Locate the cell with the specified text and output its [X, Y] center coordinate. 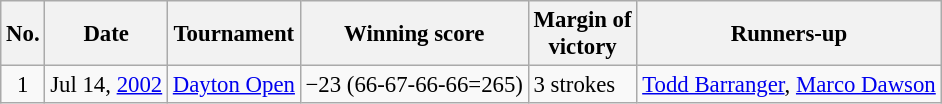
Runners-up [789, 34]
Date [106, 34]
Winning score [414, 34]
−23 (66-67-66-66=265) [414, 85]
Margin ofvictory [582, 34]
3 strokes [582, 85]
Jul 14, 2002 [106, 85]
Todd Barranger, Marco Dawson [789, 85]
Dayton Open [234, 85]
1 [23, 85]
No. [23, 34]
Tournament [234, 34]
